For the text-containing cell, return its midpoint in [X, Y] coordinate format. 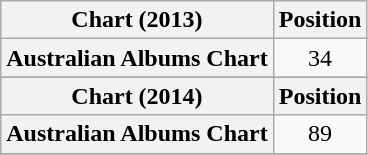
Chart (2014) [137, 96]
89 [320, 134]
Chart (2013) [137, 20]
34 [320, 58]
